Detect which cell encompasses the target text, then output its [x, y] center coordinate. 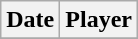
Date [30, 20]
Player [99, 20]
